Provide the (x, y) coordinate of the cell's center where the given text is located.  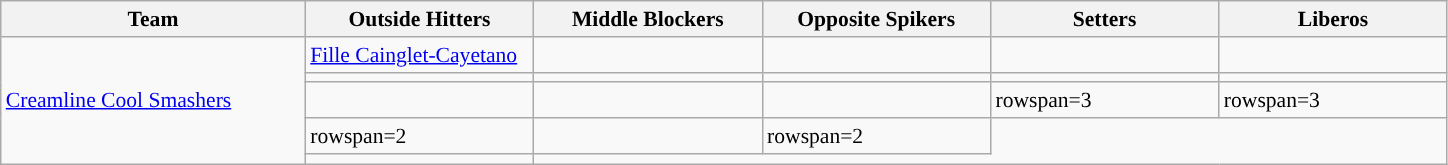
Fille Cainglet-Cayetano (419, 55)
Team (153, 19)
Creamline Cool Smashers (153, 100)
Outside Hitters (419, 19)
Liberos (1333, 19)
Opposite Spikers (876, 19)
Setters (1104, 19)
Middle Blockers (648, 19)
